Scan for the cell matching the given text and deliver its (x, y) coordinate at center. 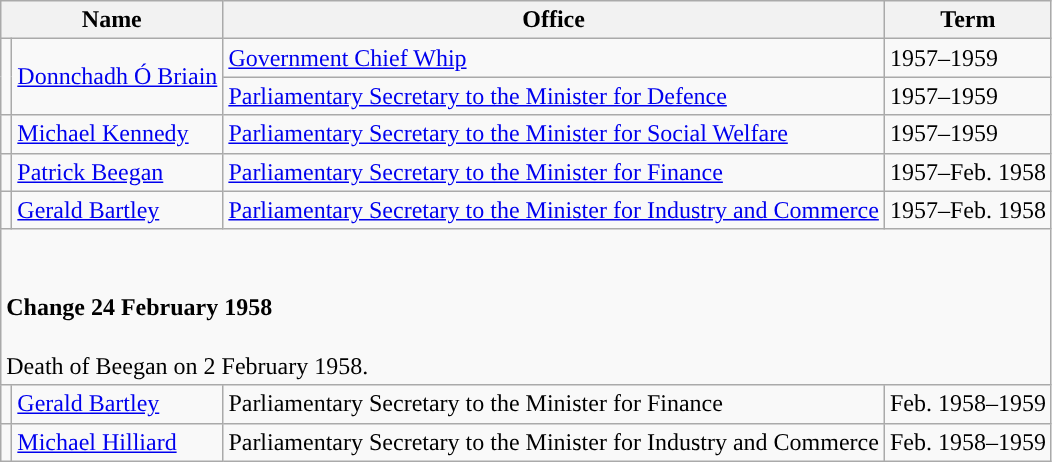
Parliamentary Secretary to the Minister for Social Welfare (554, 134)
Parliamentary Secretary to the Minister for Defence (554, 96)
Michael Kennedy (118, 134)
Patrick Beegan (118, 172)
Change 24 February 1958Death of Beegan on 2 February 1958. (526, 307)
Office (554, 20)
Term (968, 20)
Donnchadh Ó Briain (118, 77)
Government Chief Whip (554, 58)
Michael Hilliard (118, 442)
Name (112, 20)
